Identify which cell holds the provided text, then report its [x, y] central coordinate. 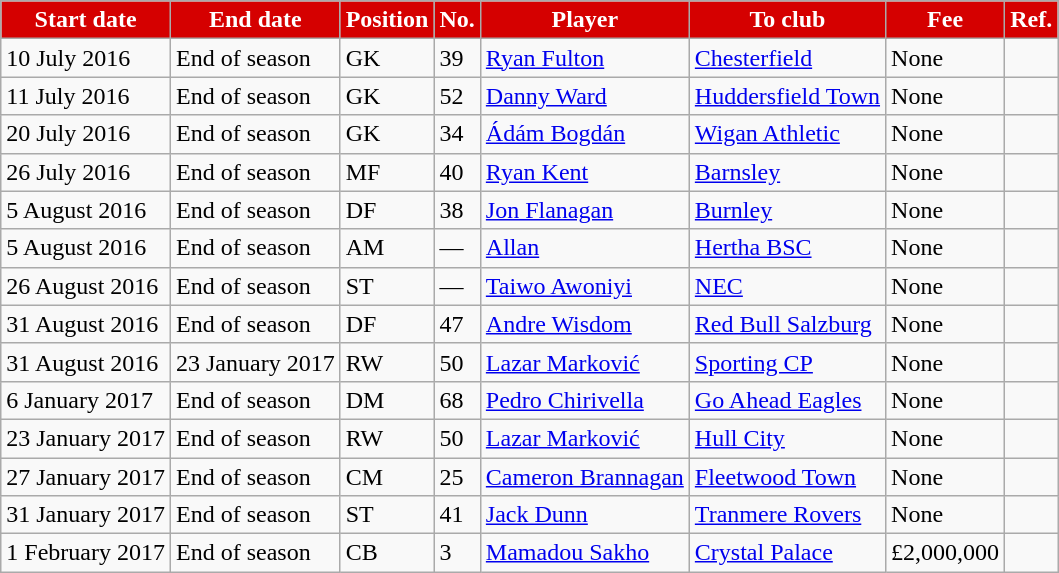
41 [457, 515]
Andre Wisdom [584, 324]
25 [457, 477]
Burnley [787, 210]
Chesterfield [787, 58]
Tranmere Rovers [787, 515]
Go Ahead Eagles [787, 400]
DM [387, 400]
27 January 2017 [86, 477]
CB [387, 553]
Danny Ward [584, 96]
Wigan Athletic [787, 134]
10 July 2016 [86, 58]
Jon Flanagan [584, 210]
68 [457, 400]
39 [457, 58]
Barnsley [787, 172]
34 [457, 134]
End date [255, 20]
Start date [86, 20]
20 July 2016 [86, 134]
Allan [584, 248]
To club [787, 20]
40 [457, 172]
52 [457, 96]
3 [457, 553]
Red Bull Salzburg [787, 324]
No. [457, 20]
6 January 2017 [86, 400]
Position [387, 20]
Pedro Chirivella [584, 400]
Taiwo Awoniyi [584, 286]
47 [457, 324]
MF [387, 172]
Fee [946, 20]
Jack Dunn [584, 515]
Ryan Kent [584, 172]
£2,000,000 [946, 553]
Ref. [1032, 20]
Ryan Fulton [584, 58]
Cameron Brannagan [584, 477]
CM [387, 477]
Hertha BSC [787, 248]
Mamadou Sakho [584, 553]
26 August 2016 [86, 286]
38 [457, 210]
Huddersfield Town [787, 96]
Fleetwood Town [787, 477]
11 July 2016 [86, 96]
Hull City [787, 438]
NEC [787, 286]
31 January 2017 [86, 515]
Player [584, 20]
Crystal Palace [787, 553]
1 February 2017 [86, 553]
Ádám Bogdán [584, 134]
26 July 2016 [86, 172]
Sporting CP [787, 362]
AM [387, 248]
